Return (X, Y) of the center of cell containing provided text 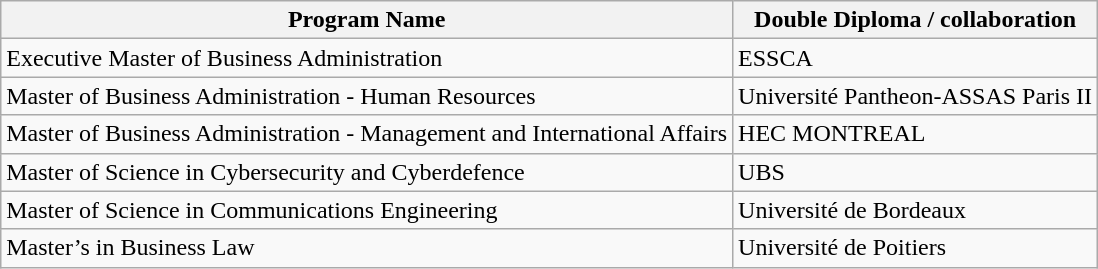
UBS (916, 172)
Master of Business Administration - Human Resources (367, 96)
Executive Master of Business Administration (367, 58)
Master of Business Administration - Management and International Affairs (367, 134)
Double Diploma / collaboration (916, 20)
Master’s in Business Law (367, 248)
ESSCA (916, 58)
Master of Science in Communications Engineering (367, 210)
Université Pantheon-ASSAS Paris II (916, 96)
Program Name (367, 20)
Master of Science in Cybersecurity and Cyberdefence (367, 172)
HEC MONTREAL (916, 134)
Université de Bordeaux (916, 210)
Université de Poitiers (916, 248)
